Capture the cell that displays the provided text and extract its (X, Y) central coordinate. 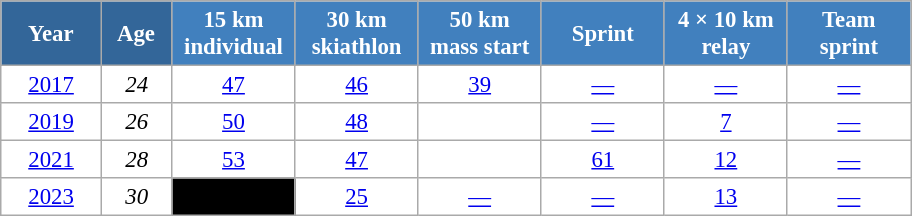
2017 (52, 85)
2019 (52, 122)
26 (136, 122)
Team sprint (848, 34)
50 (234, 122)
30 km skiathlon (356, 34)
25 (356, 197)
2021 (52, 160)
Age (136, 34)
30 (136, 197)
46 (356, 85)
13 (726, 197)
Year (52, 34)
48 (356, 122)
2023 (52, 197)
61 (602, 160)
Sprint (602, 34)
50 km mass start (480, 34)
15 km individual (234, 34)
7 (726, 122)
53 (234, 160)
4 × 10 km relay (726, 34)
39 (480, 85)
12 (726, 160)
24 (136, 85)
28 (136, 160)
